Pinpoint the cell where the given text exists, returning its [X, Y] midpoint coordinate. 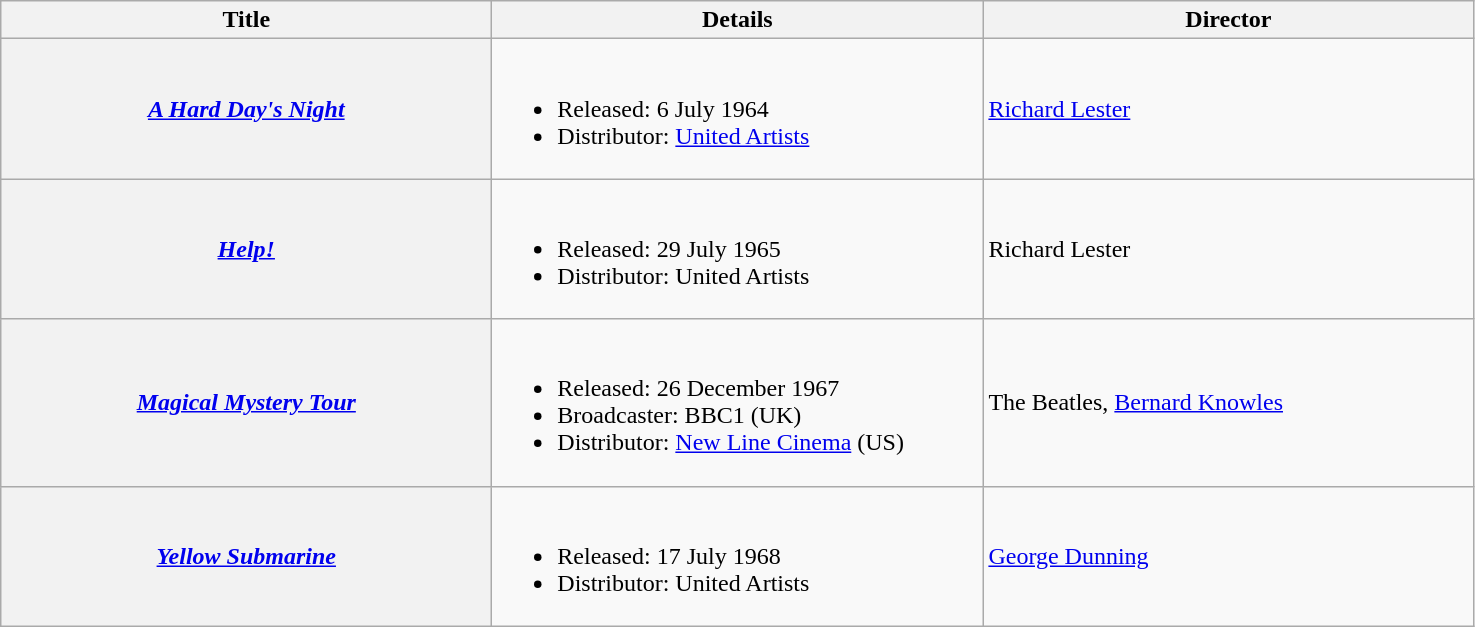
Details [738, 20]
Magical Mystery Tour [246, 402]
Released: 26 December 1967Broadcaster: BBC1 (UK)Distributor: New Line Cinema (US) [738, 402]
George Dunning [1228, 556]
Director [1228, 20]
Released: 17 July 1968Distributor: United Artists [738, 556]
Released: 29 July 1965Distributor: United Artists [738, 249]
Yellow Submarine [246, 556]
Help! [246, 249]
A Hard Day's Night [246, 109]
The Beatles, Bernard Knowles [1228, 402]
Title [246, 20]
Released: 6 July 1964Distributor: United Artists [738, 109]
